Identify which cell holds the provided text, then report its (x, y) central coordinate. 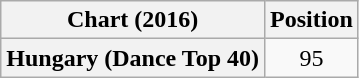
Position (312, 20)
Hungary (Dance Top 40) (133, 58)
95 (312, 58)
Chart (2016) (133, 20)
